From the cell containing the given text, extract its center point as [X, Y] coordinate. 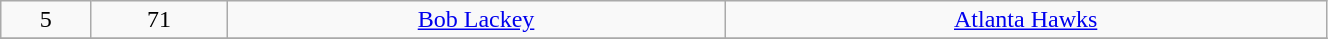
5 [46, 20]
Bob Lackey [476, 20]
Atlanta Hawks [1026, 20]
71 [160, 20]
